Capture the cell that displays the provided text and extract its (x, y) central coordinate. 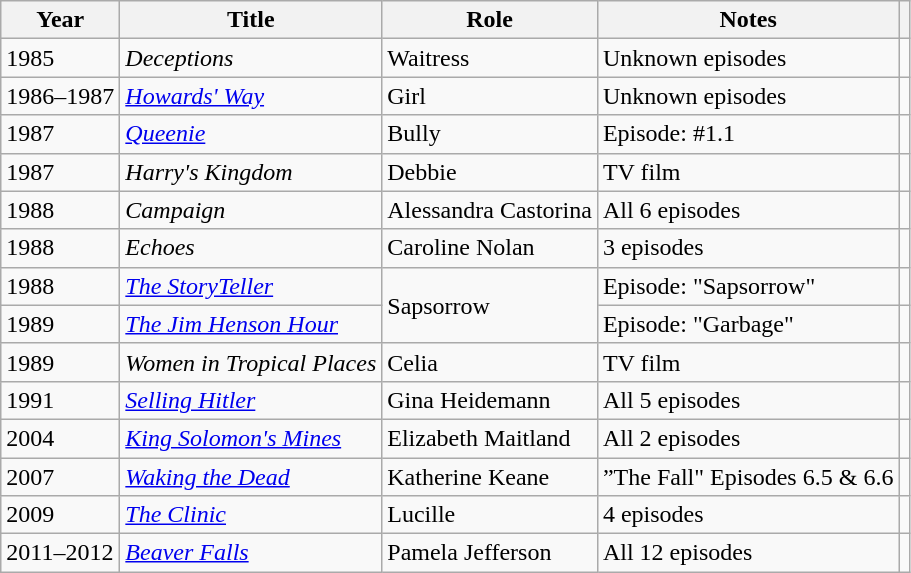
Episode: #1.1 (748, 134)
Episode: "Garbage" (748, 324)
Episode: "Sapsorrow" (748, 286)
Selling Hitler (251, 400)
All 12 episodes (748, 553)
1985 (60, 58)
Harry's Kingdom (251, 172)
Girl (490, 96)
Sapsorrow (490, 305)
2011–2012 (60, 553)
All 5 episodes (748, 400)
Notes (748, 20)
The Jim Henson Hour (251, 324)
Caroline Nolan (490, 248)
Year (60, 20)
2009 (60, 515)
The StoryTeller (251, 286)
3 episodes (748, 248)
King Solomon's Mines (251, 438)
Waitress (490, 58)
Bully (490, 134)
Alessandra Castorina (490, 210)
Title (251, 20)
Women in Tropical Places (251, 362)
Pamela Jefferson (490, 553)
Howards' Way (251, 96)
2004 (60, 438)
All 6 episodes (748, 210)
1986–1987 (60, 96)
”The Fall" Episodes 6.5 & 6.6 (748, 477)
Deceptions (251, 58)
Celia (490, 362)
Elizabeth Maitland (490, 438)
Beaver Falls (251, 553)
2007 (60, 477)
Lucille (490, 515)
Role (490, 20)
4 episodes (748, 515)
1991 (60, 400)
Gina Heidemann (490, 400)
Queenie (251, 134)
Waking the Dead (251, 477)
Katherine Keane (490, 477)
The Clinic (251, 515)
Debbie (490, 172)
Campaign (251, 210)
All 2 episodes (748, 438)
Echoes (251, 248)
